Find where the given text appears and provide that cell's center as [x, y] coordinate. 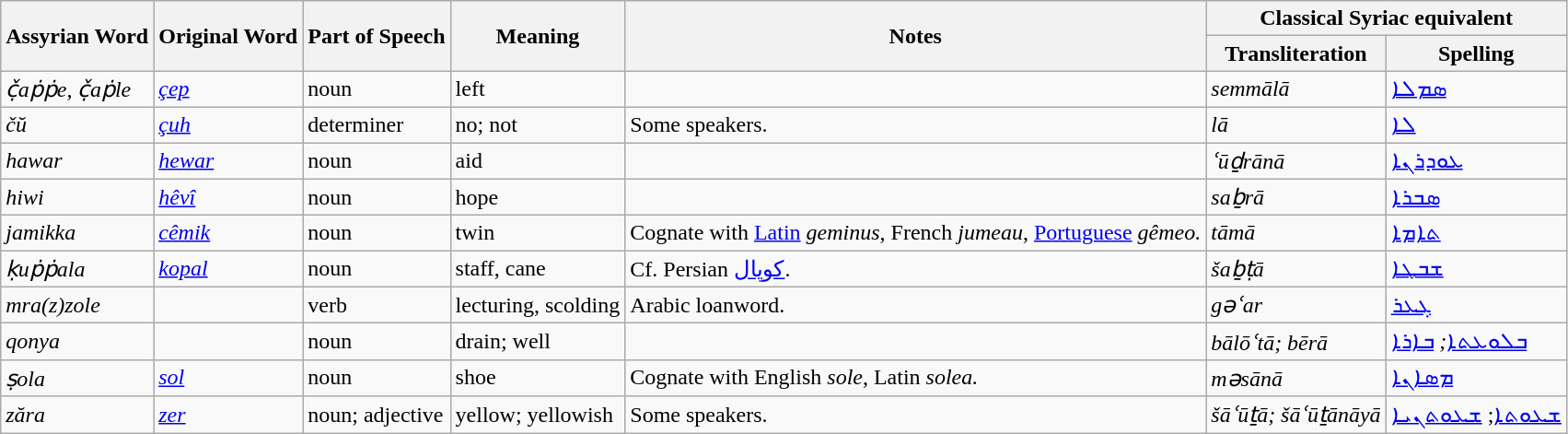
Transliteration [1296, 53]
ܣܒܪܐ [1476, 197]
məsānā [1296, 378]
ܬܐܡܐ [1476, 233]
çuh [228, 124]
qonya [77, 342]
zăra [77, 415]
saḇrā [1296, 197]
bālōʿtā; bērā [1296, 342]
çep [228, 89]
sol [228, 378]
Cognate with English sole, Latin solea. [915, 378]
verb [377, 305]
zer [228, 415]
lecturing, scolding [538, 305]
drain; well [538, 342]
ܒܠܘܥܬܐ; ܒܐܪܐ [1476, 342]
šāʿūṯā; šāʿūṯānāyā [1296, 415]
cêmik [228, 233]
aid [538, 160]
Spelling [1476, 53]
Part of Speech [377, 36]
twin [538, 233]
Classical Syriac equivalent [1387, 18]
determiner [377, 124]
no; not [538, 124]
Notes [915, 36]
tāmā [1296, 233]
jamikka [77, 233]
lā [1296, 124]
Meaning [538, 36]
ܠܐ [1476, 124]
Cognate with Latin geminus, French jumeau, Portuguese gêmeo. [915, 233]
ܡܣܐܢܐ [1476, 378]
Arabic loanword. [915, 305]
staff, cane [538, 269]
čŭ [77, 124]
Cf. Persian کوپال. [915, 269]
hêvî [228, 197]
yellow; yellowish [538, 415]
č̣aṗṗe, č̣aṗle [77, 89]
šaḇṭā [1296, 269]
ḳuṗṗala [77, 269]
left [538, 89]
hawar [77, 160]
ṣola [77, 378]
Assyrian Word [77, 36]
kopal [228, 269]
Original Word [228, 36]
ܥܘܕܪܢܐ [1476, 160]
hewar [228, 160]
semmālā [1296, 89]
shoe [538, 378]
ʿūḏrānā [1296, 160]
ܫܒܛܐ [1476, 269]
ܓܥܪ [1476, 305]
gəʿar [1296, 305]
noun; adjective [377, 415]
ܣܡܠܐ [1476, 89]
hiwi [77, 197]
hope [538, 197]
mra(z)zole [77, 305]
ܫܥܘܬܐ; ܫܥܘܬܢܝܐ [1476, 415]
